Return (x, y) of the center of cell containing provided text 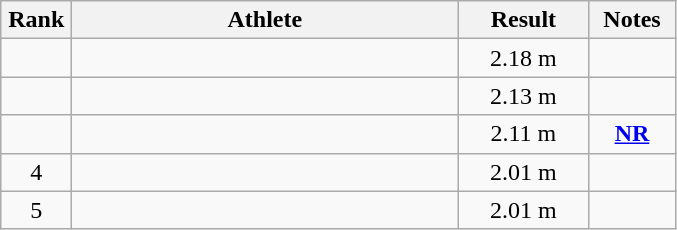
Athlete (265, 20)
NR (632, 134)
Notes (632, 20)
4 (36, 172)
5 (36, 210)
Result (524, 20)
2.18 m (524, 58)
2.13 m (524, 96)
2.11 m (524, 134)
Rank (36, 20)
